Identify which cell holds the provided text, then report its (X, Y) central coordinate. 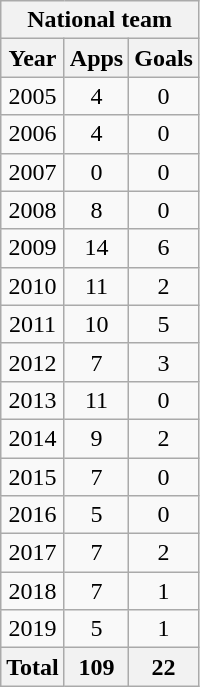
2007 (33, 172)
2005 (33, 96)
10 (96, 324)
2017 (33, 553)
14 (96, 248)
6 (164, 248)
2015 (33, 477)
3 (164, 362)
2016 (33, 515)
2014 (33, 438)
2018 (33, 591)
8 (96, 210)
2009 (33, 248)
2012 (33, 362)
9 (96, 438)
2019 (33, 629)
2013 (33, 400)
2008 (33, 210)
2010 (33, 286)
2011 (33, 324)
Apps (96, 58)
National team (100, 20)
2006 (33, 134)
109 (96, 667)
Goals (164, 58)
Total (33, 667)
22 (164, 667)
Year (33, 58)
